Scan for the cell matching the given text and deliver its [X, Y] coordinate at center. 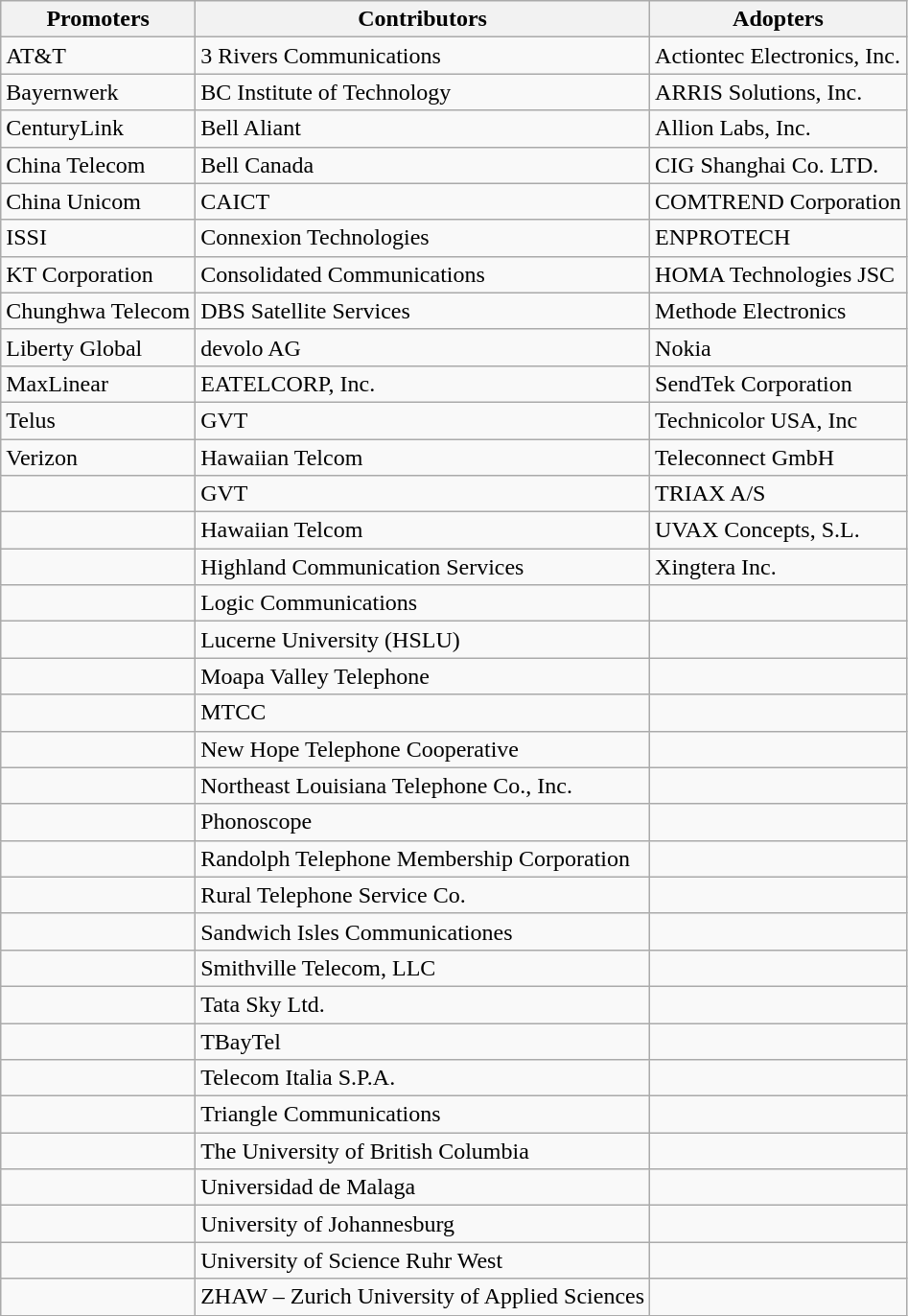
ZHAW – Zurich University of Applied Sciences [423, 1297]
Verizon [98, 458]
Randolph Telephone Membership Corporation [423, 858]
MaxLinear [98, 384]
DBS Satellite Services [423, 311]
COMTREND Corporation [779, 201]
Sandwich Isles Communicationes [423, 931]
Highland Communication Services [423, 567]
TBayTel [423, 1041]
TRIAX A/S [779, 494]
Nokia [779, 347]
Technicolor USA, Inc [779, 420]
Consolidated Communications [423, 274]
SendTek Corporation [779, 384]
Chunghwa Telecom [98, 311]
Connexion Technologies [423, 238]
ENPROTECH [779, 238]
ARRIS Solutions, Inc. [779, 92]
New Hope Telephone Cooperative [423, 749]
Bell Aliant [423, 129]
Liberty Global [98, 347]
ISSI [98, 238]
The University of British Columbia [423, 1151]
Promoters [98, 19]
Adopters [779, 19]
China Unicom [98, 201]
Triangle Communications [423, 1115]
EATELCORP, Inc. [423, 384]
Rural Telephone Service Co. [423, 895]
Moapa Valley Telephone [423, 676]
Bell Canada [423, 165]
AT&T [98, 56]
University of Johannesburg [423, 1224]
Actiontec Electronics, Inc. [779, 56]
CIG Shanghai Co. LTD. [779, 165]
Teleconnect GmbH [779, 458]
Contributors [423, 19]
Universidad de Malaga [423, 1187]
KT Corporation [98, 274]
MTCC [423, 713]
UVAX Concepts, S.L. [779, 530]
Smithville Telecom, LLC [423, 968]
China Telecom [98, 165]
BC Institute of Technology [423, 92]
HOMA Technologies JSC [779, 274]
3 Rivers Communications [423, 56]
Tata Sky Ltd. [423, 1004]
Telecom Italia S.P.A. [423, 1078]
Telus [98, 420]
Phonoscope [423, 822]
CenturyLink [98, 129]
Xingtera Inc. [779, 567]
Methode Electronics [779, 311]
Logic Communications [423, 603]
CAICT [423, 201]
University of Science Ruhr West [423, 1260]
Allion Labs, Inc. [779, 129]
Lucerne University (HSLU) [423, 640]
Northeast Louisiana Telephone Co., Inc. [423, 786]
devolo AG [423, 347]
Bayernwerk [98, 92]
